Output the (X, Y) coordinate of the center of the cell containing the given text.  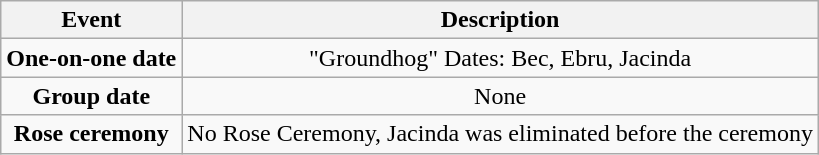
None (500, 96)
Description (500, 20)
Group date (92, 96)
No Rose Ceremony, Jacinda was eliminated before the ceremony (500, 134)
One-on-one date (92, 58)
"Groundhog" Dates: Bec, Ebru, Jacinda (500, 58)
Rose ceremony (92, 134)
Event (92, 20)
